Search for the cell housing the specified text and yield its [X, Y] center coordinate. 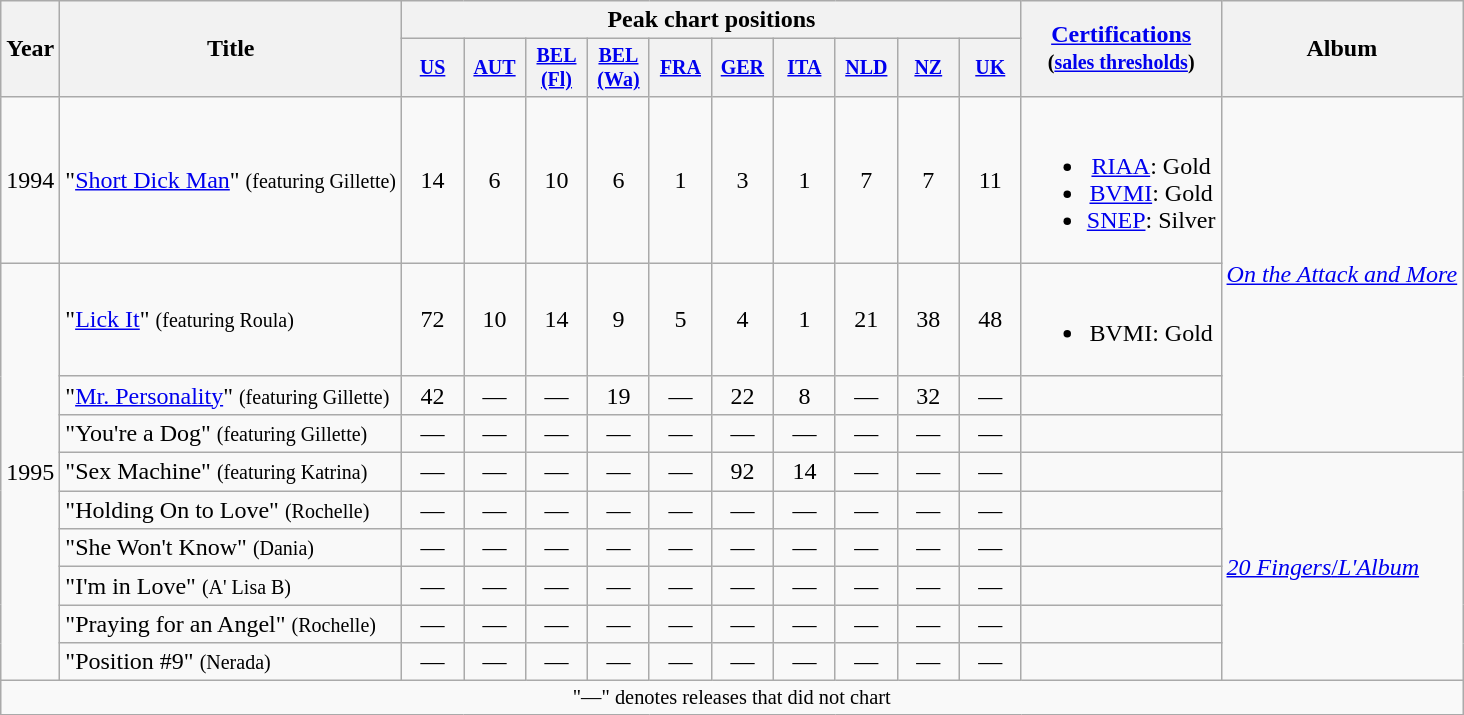
On the Attack and More [1342, 274]
92 [742, 472]
Album [1342, 49]
BVMI: Gold [1121, 320]
"Short Dick Man" (featuring Gillette) [231, 180]
1995 [30, 472]
UK [990, 68]
32 [928, 395]
Title [231, 49]
3 [742, 180]
NZ [928, 68]
1994 [30, 180]
"Lick It" (featuring Roula) [231, 320]
"Position #9" (Nerada) [231, 662]
BEL(Fl) [557, 68]
"You're a Dog" (featuring Gillette) [231, 433]
NLD [866, 68]
FRA [680, 68]
"Mr. Personality" (featuring Gillette) [231, 395]
21 [866, 320]
"Sex Machine" (featuring Katrina) [231, 472]
72 [433, 320]
5 [680, 320]
"She Won't Know" (Dania) [231, 548]
4 [742, 320]
RIAA: GoldBVMI: GoldSNEP: Silver [1121, 180]
"—" denotes releases that did not chart [732, 698]
GER [742, 68]
11 [990, 180]
US [433, 68]
Certifications(sales thresholds) [1121, 49]
Year [30, 49]
48 [990, 320]
9 [618, 320]
AUT [495, 68]
8 [804, 395]
ITA [804, 68]
22 [742, 395]
"I'm in Love" (A' Lisa B) [231, 586]
42 [433, 395]
38 [928, 320]
BEL(Wa) [618, 68]
"Holding On to Love" (Rochelle) [231, 510]
Peak chart positions [712, 20]
19 [618, 395]
"Praying for an Angel" (Rochelle) [231, 624]
20 Fingers/L'Album [1342, 567]
